From the cell containing the given text, extract its center point as [X, Y] coordinate. 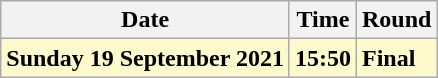
Sunday 19 September 2021 [146, 58]
15:50 [322, 58]
Date [146, 20]
Final [396, 58]
Round [396, 20]
Time [322, 20]
